Detect which cell encompasses the target text, then output its (x, y) center coordinate. 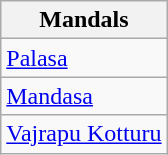
Vajrapu Kotturu (84, 134)
Palasa (84, 58)
Mandasa (84, 96)
Mandals (84, 20)
